For the text-containing cell, return its midpoint in (x, y) coordinate format. 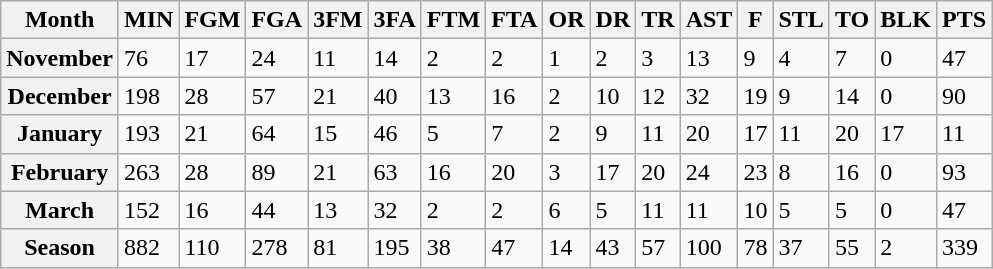
4 (801, 58)
FGM (212, 20)
December (60, 96)
November (60, 58)
90 (964, 96)
339 (964, 248)
3FA (394, 20)
MIN (148, 20)
100 (709, 248)
93 (964, 172)
38 (453, 248)
63 (394, 172)
110 (212, 248)
PTS (964, 20)
FTA (514, 20)
37 (801, 248)
78 (756, 248)
76 (148, 58)
OR (566, 20)
23 (756, 172)
278 (277, 248)
8 (801, 172)
FGA (277, 20)
TO (852, 20)
882 (148, 248)
55 (852, 248)
STL (801, 20)
198 (148, 96)
March (60, 210)
195 (394, 248)
Season (60, 248)
DR (613, 20)
46 (394, 134)
F (756, 20)
FTM (453, 20)
12 (658, 96)
44 (277, 210)
1 (566, 58)
64 (277, 134)
263 (148, 172)
19 (756, 96)
6 (566, 210)
81 (338, 248)
43 (613, 248)
89 (277, 172)
15 (338, 134)
152 (148, 210)
BLK (906, 20)
February (60, 172)
Month (60, 20)
40 (394, 96)
193 (148, 134)
January (60, 134)
3FM (338, 20)
AST (709, 20)
TR (658, 20)
